Detect which cell encompasses the target text, then output its (x, y) center coordinate. 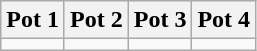
Pot 3 (160, 20)
Pot 2 (96, 20)
Pot 4 (224, 20)
Pot 1 (33, 20)
